Output the (X, Y) coordinate of the center of the cell containing the given text.  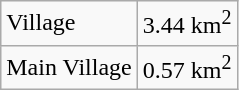
Main Village (69, 68)
3.44 km2 (187, 24)
0.57 km2 (187, 68)
Village (69, 24)
